Provide the (x, y) coordinate of the cell's center where the given text is located.  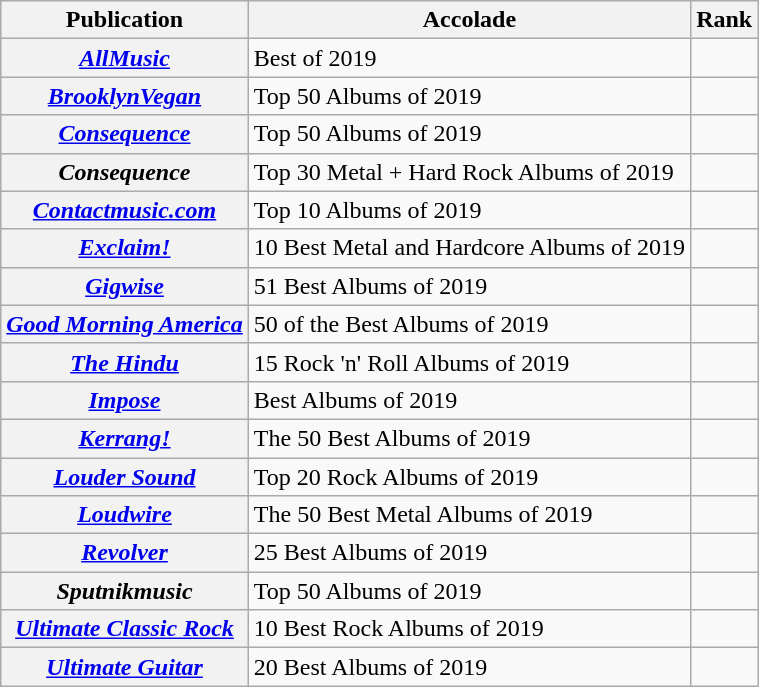
Ultimate Classic Rock (125, 629)
Sputnikmusic (125, 591)
Top 30 Metal + Hard Rock Albums of 2019 (469, 172)
Gigwise (125, 286)
Exclaim! (125, 248)
Good Morning America (125, 324)
20 Best Albums of 2019 (469, 667)
Rank (724, 20)
51 Best Albums of 2019 (469, 286)
Best Albums of 2019 (469, 400)
The Hindu (125, 362)
10 Best Metal and Hardcore Albums of 2019 (469, 248)
25 Best Albums of 2019 (469, 553)
Accolade (469, 20)
Kerrang! (125, 438)
Impose (125, 400)
Best of 2019 (469, 58)
AllMusic (125, 58)
Loudwire (125, 515)
Top 20 Rock Albums of 2019 (469, 477)
15 Rock 'n' Roll Albums of 2019 (469, 362)
Top 10 Albums of 2019 (469, 210)
Louder Sound (125, 477)
BrooklynVegan (125, 96)
The 50 Best Albums of 2019 (469, 438)
50 of the Best Albums of 2019 (469, 324)
The 50 Best Metal Albums of 2019 (469, 515)
Revolver (125, 553)
Contactmusic.com (125, 210)
Ultimate Guitar (125, 667)
Publication (125, 20)
10 Best Rock Albums of 2019 (469, 629)
